Search for the cell housing the specified text and yield its (X, Y) center coordinate. 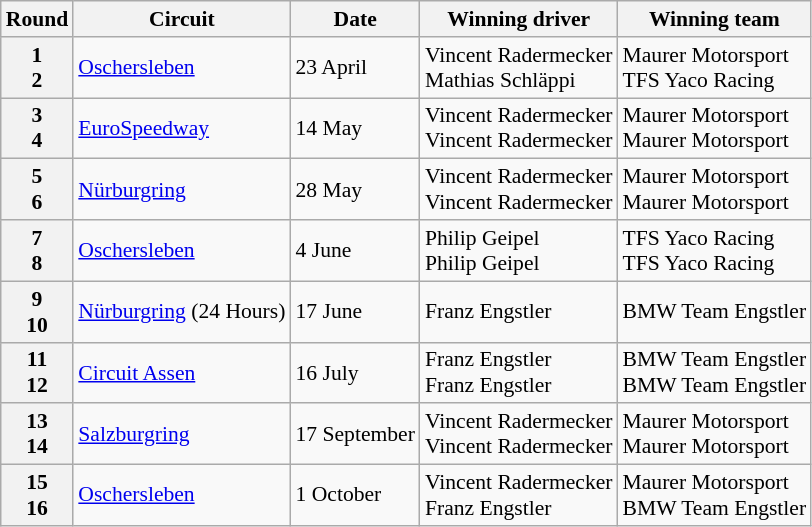
12 (38, 68)
28 May (354, 190)
Round (38, 19)
17 September (354, 434)
Nürburgring (24 Hours) (182, 312)
Maurer MotorsportBMW Team Engstler (715, 496)
BMW Team EngstlerBMW Team Engstler (715, 372)
23 April (354, 68)
1516 (38, 496)
34 (38, 128)
910 (38, 312)
14 May (354, 128)
BMW Team Engstler (715, 312)
Vincent RadermeckerFranz Engstler (519, 496)
Philip GeipelPhilip Geipel (519, 250)
1112 (38, 372)
Nürburgring (182, 190)
Date (354, 19)
TFS Yaco RacingTFS Yaco Racing (715, 250)
EuroSpeedway (182, 128)
56 (38, 190)
4 June (354, 250)
1314 (38, 434)
16 July (354, 372)
78 (38, 250)
Vincent RadermeckerMathias Schläppi (519, 68)
Salzburgring (182, 434)
Circuit Assen (182, 372)
17 June (354, 312)
1 October (354, 496)
Maurer MotorsportTFS Yaco Racing (715, 68)
Franz Engstler (519, 312)
Franz EngstlerFranz Engstler (519, 372)
Circuit (182, 19)
Winning driver (519, 19)
Winning team (715, 19)
